Detect which cell encompasses the target text, then output its [X, Y] center coordinate. 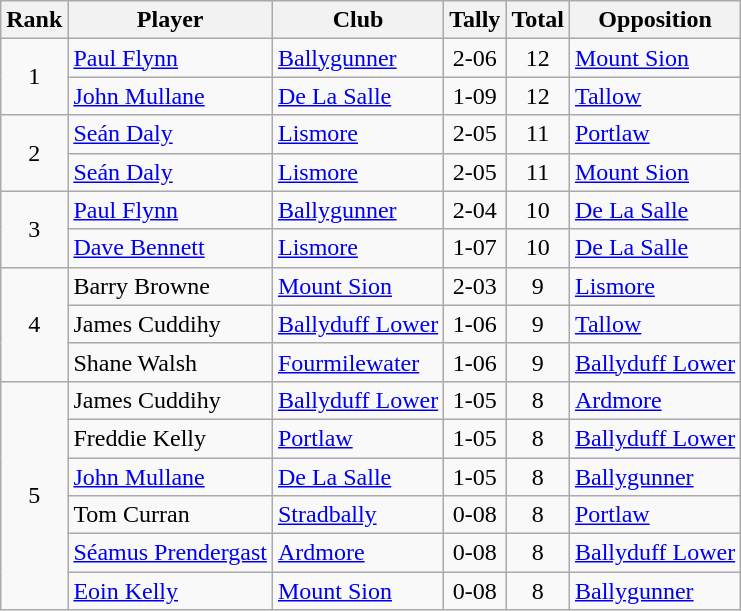
3 [34, 229]
Player [170, 20]
Stradbally [358, 515]
Opposition [654, 20]
Club [358, 20]
5 [34, 495]
Total [538, 20]
Eoin Kelly [170, 591]
Freddie Kelly [170, 438]
4 [34, 324]
2-03 [475, 286]
Shane Walsh [170, 362]
Fourmilewater [358, 362]
Rank [34, 20]
Barry Browne [170, 286]
1-07 [475, 248]
Séamus Prendergast [170, 553]
1-09 [475, 96]
Tally [475, 20]
Dave Bennett [170, 248]
2 [34, 153]
2-04 [475, 210]
1 [34, 77]
2-06 [475, 58]
Tom Curran [170, 515]
